Locate the cell with the specified text and output its (x, y) center coordinate. 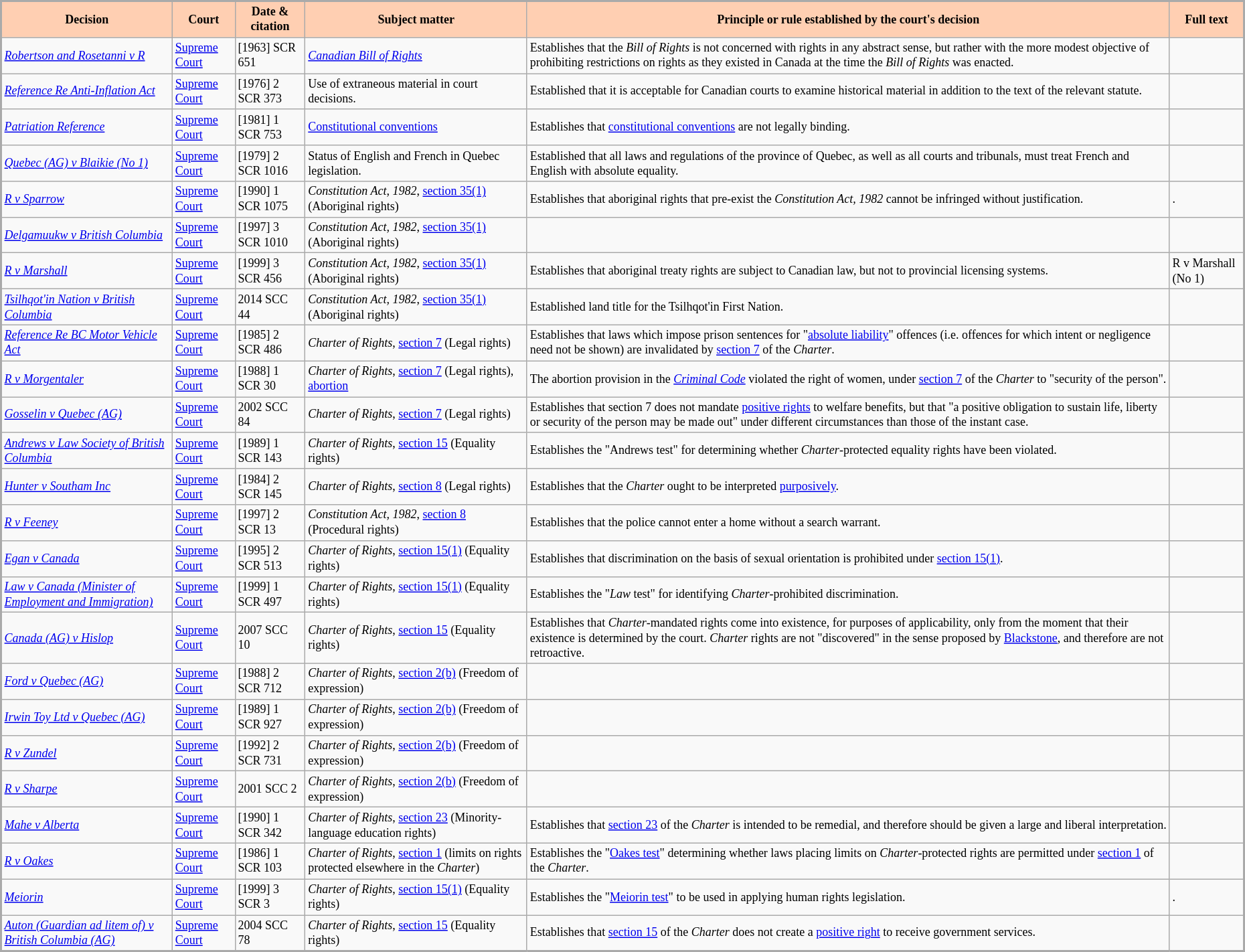
Court (203, 19)
Andrews v Law Society of British Columbia (87, 451)
[1963] SCR 651 (270, 56)
[1981] 1 SCR 753 (270, 127)
Establishes that the Charter ought to be interpreted purposively. (848, 487)
Law v Canada (Minister of Employment and Immigration) (87, 594)
Delgamuukw v British Columbia (87, 235)
Establishes the "Law test" for identifying Charter-prohibited discrimination. (848, 594)
Establishes that the police cannot enter a home without a search warrant. (848, 523)
Charter of Rights, section 1 (limits on rights protected elsewhere in the Charter) (416, 861)
Principle or rule established by the court's decision (848, 19)
R v Marshall (87, 271)
Meiorin (87, 897)
Charter of Rights, section 23 (Minority-language education rights) (416, 825)
Constitution Act, 1982, section 8 (Procedural rights) (416, 523)
R v Oakes (87, 861)
Canada (AG) v Hislop (87, 638)
Established land title for the Tsilhqot'in First Nation. (848, 307)
[1989] 1 SCR 927 (270, 718)
[1997] 2 SCR 13 (270, 523)
[1989] 1 SCR 143 (270, 451)
Decision (87, 19)
R v Sharpe (87, 789)
Hunter v Southam Inc (87, 487)
R v Zundel (87, 753)
Establishes that aboriginal rights that pre-exist the Constitution Act, 1982 cannot be infringed without justification. (848, 200)
[1992] 2 SCR 731 (270, 753)
Constitutional conventions (416, 127)
Auton (Guardian ad litem of) v British Columbia (AG) (87, 933)
Irwin Toy Ltd v Quebec (AG) (87, 718)
Quebec (AG) v Blaikie (No 1) (87, 163)
Establishes the "Meiorin test" to be used in applying human rights legislation. (848, 897)
[1999] 1 SCR 497 (270, 594)
[1979] 2 SCR 1016 (270, 163)
2004 SCC 78 (270, 933)
[1999] 3 SCR 3 (270, 897)
[1985] 2 SCR 486 (270, 343)
Establishes that discrimination on the basis of sexual orientation is prohibited under section 15(1). (848, 558)
Egan v Canada (87, 558)
[1988] 2 SCR 712 (270, 682)
Reference Re BC Motor Vehicle Act (87, 343)
Establishes that aboriginal treaty rights are subject to Canadian law, but not to provincial licensing systems. (848, 271)
Establishes that section 15 of the Charter does not create a positive right to receive government services. (848, 933)
Establishes that section 23 of the Charter is intended to be remedial, and therefore should be given a large and liberal interpretation. (848, 825)
2014 SCC 44 (270, 307)
Gosselin v Quebec (AG) (87, 415)
Full text (1206, 19)
2002 SCC 84 (270, 415)
Ford v Quebec (AG) (87, 682)
Establishes that constitutional conventions are not legally binding. (848, 127)
R v Morgentaler (87, 379)
Established that it is acceptable for Canadian courts to examine historical material in addition to the text of the relevant statute. (848, 92)
[1990] 1 SCR 342 (270, 825)
[1997] 3 SCR 1010 (270, 235)
Subject matter (416, 19)
[1986] 1 SCR 103 (270, 861)
Patriation Reference (87, 127)
R v Feeney (87, 523)
2001 SCC 2 (270, 789)
Establishes the "Andrews test" for determining whether Charter-protected equality rights have been violated. (848, 451)
R v Marshall (No 1) (1206, 271)
Use of extraneous material in court decisions. (416, 92)
Establishes the "Oakes test" determining whether laws placing limits on Charter-protected rights are permitted under section 1 of the Charter. (848, 861)
Reference Re Anti-Inflation Act (87, 92)
[1995] 2 SCR 513 (270, 558)
Date & citation (270, 19)
The abortion provision in the Criminal Code violated the right of women, under section 7 of the Charter to "security of the person". (848, 379)
Charter of Rights, section 8 (Legal rights) (416, 487)
Robertson and Rosetanni v R (87, 56)
Mahe v Alberta (87, 825)
2007 SCC 10 (270, 638)
R v Sparrow (87, 200)
[1976] 2 SCR 373 (270, 92)
Canadian Bill of Rights (416, 56)
Status of English and French in Quebec legislation. (416, 163)
Charter of Rights, section 7 (Legal rights), abortion (416, 379)
[1988] 1 SCR 30 (270, 379)
[1984] 2 SCR 145 (270, 487)
[1999] 3 SCR 456 (270, 271)
[1990] 1 SCR 1075 (270, 200)
Tsilhqot'in Nation v British Columbia (87, 307)
